Locate the cell with the specified text and output its [x, y] center coordinate. 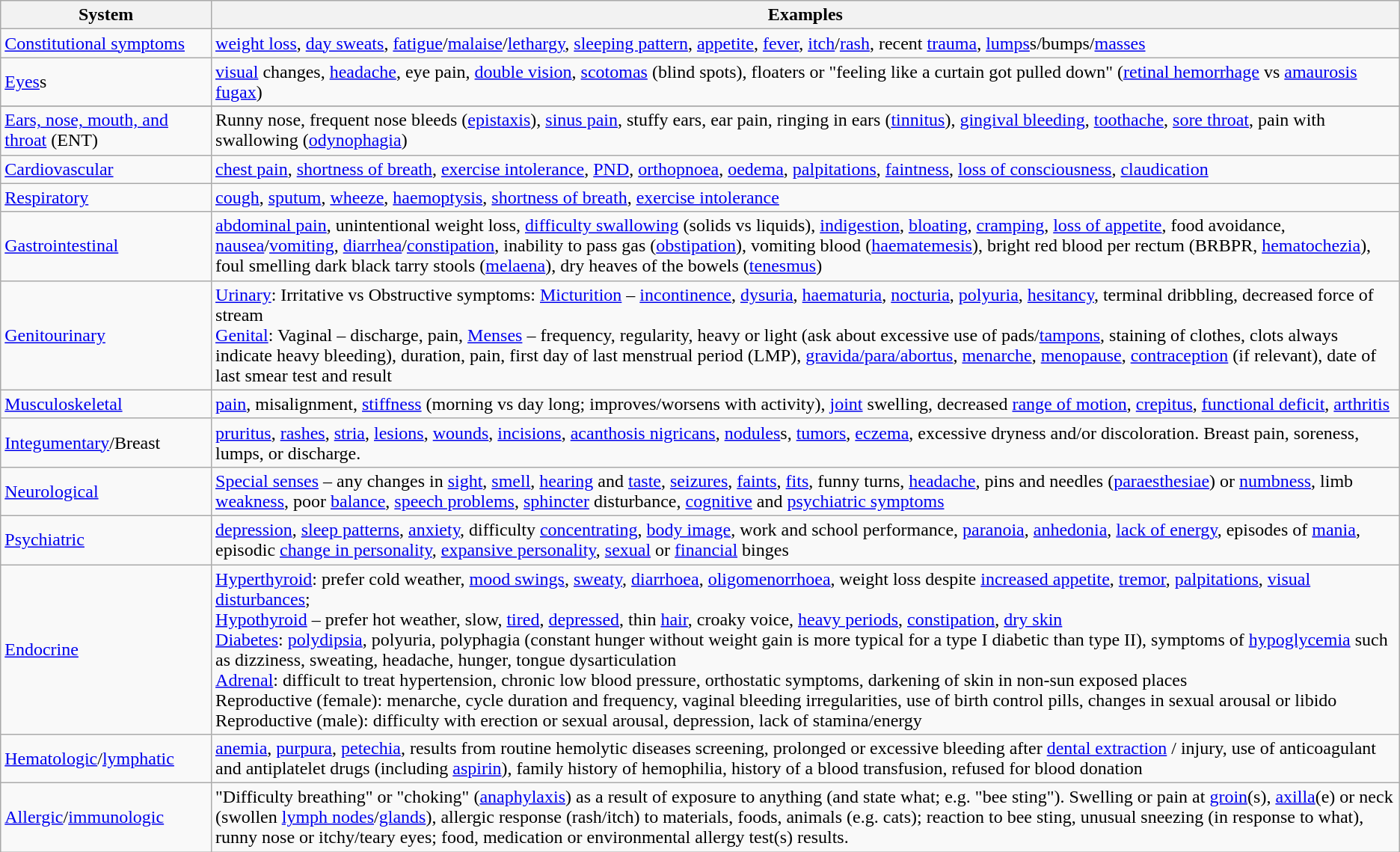
Allergic/immunologic [106, 818]
Examples [806, 15]
Psychiatric [106, 540]
Genitourinary [106, 335]
Constitutional symptoms [106, 43]
weight loss, day sweats, fatigue/malaise/lethargy, sleeping pattern, appetite, fever, itch/rash, recent trauma, lumpss/bumps/masses [806, 43]
chest pain, shortness of breath, exercise intolerance, PND, orthopnoea, oedema, palpitations, faintness, loss of consciousness, claudication [806, 169]
Endocrine [106, 649]
Ears, nose, mouth, and throat (ENT) [106, 130]
Gastrointestinal [106, 246]
Cardiovascular [106, 169]
Neurological [106, 491]
Eyess [106, 82]
Integumentary/Breast [106, 443]
Hematologic/lymphatic [106, 758]
System [106, 15]
Respiratory [106, 197]
cough, sputum, wheeze, haemoptysis, shortness of breath, exercise intolerance [806, 197]
Musculoskeletal [106, 404]
